For the text-containing cell, return its midpoint in [x, y] coordinate format. 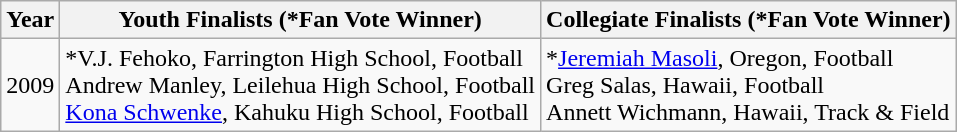
Year [30, 20]
*V.J. Fehoko, Farrington High School, Football Andrew Manley, Leilehua High School, Football Kona Schwenke, Kahuku High School, Football [300, 85]
*Jeremiah Masoli, Oregon, Football Greg Salas, Hawaii, Football Annett Wichmann, Hawaii, Track & Field [749, 85]
2009 [30, 85]
Collegiate Finalists (*Fan Vote Winner) [749, 20]
Youth Finalists (*Fan Vote Winner) [300, 20]
